For the text-containing cell, return its midpoint in [X, Y] coordinate format. 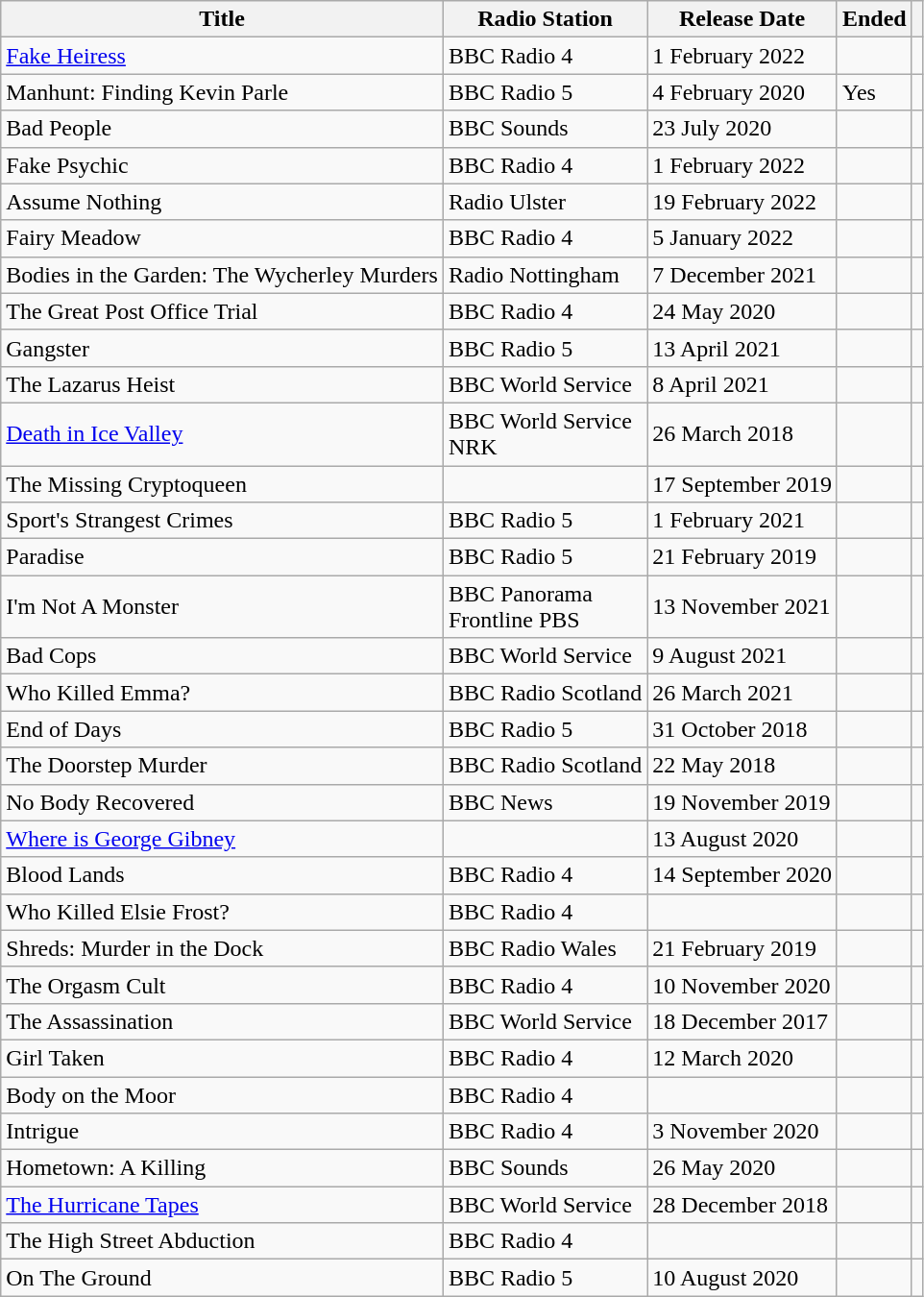
28 December 2018 [742, 1205]
Sport's Strangest Crimes [223, 521]
5 January 2022 [742, 238]
10 November 2020 [742, 985]
23 July 2020 [742, 129]
Title [223, 19]
BBC Radio Wales [545, 948]
19 February 2022 [742, 202]
No Body Recovered [223, 802]
9 August 2021 [742, 656]
Manhunt: Finding Kevin Parle [223, 92]
Bodies in the Garden: The Wycherley Murders [223, 275]
10 August 2020 [742, 1278]
Radio Ulster [545, 202]
3 November 2020 [742, 1132]
Shreds: Murder in the Dock [223, 948]
BBC World ServiceNRK [545, 434]
The Doorstep Murder [223, 766]
Girl Taken [223, 1058]
26 March 2018 [742, 434]
1 February 2021 [742, 521]
Paradise [223, 557]
Radio Nottingham [545, 275]
Release Date [742, 19]
The Orgasm Cult [223, 985]
The Lazarus Heist [223, 384]
The High Street Abduction [223, 1241]
13 April 2021 [742, 348]
Fake Heiress [223, 56]
End of Days [223, 729]
4 February 2020 [742, 92]
Radio Station [545, 19]
Intrigue [223, 1132]
24 May 2020 [742, 311]
Bad People [223, 129]
Death in Ice Valley [223, 434]
BBC News [545, 802]
Gangster [223, 348]
18 December 2017 [742, 1021]
BBC PanoramaFrontline PBS [545, 607]
8 April 2021 [742, 384]
Fake Psychic [223, 165]
Blood Lands [223, 875]
Where is George Gibney [223, 839]
Bad Cops [223, 656]
I'm Not A Monster [223, 607]
Yes [874, 92]
13 August 2020 [742, 839]
13 November 2021 [742, 607]
The Assassination [223, 1021]
Ended [874, 19]
The Hurricane Tapes [223, 1205]
Assume Nothing [223, 202]
Fairy Meadow [223, 238]
26 March 2021 [742, 693]
The Missing Cryptoqueen [223, 483]
7 December 2021 [742, 275]
Hometown: A Killing [223, 1168]
Who Killed Elsie Frost? [223, 912]
14 September 2020 [742, 875]
Who Killed Emma? [223, 693]
26 May 2020 [742, 1168]
22 May 2018 [742, 766]
The Great Post Office Trial [223, 311]
12 March 2020 [742, 1058]
31 October 2018 [742, 729]
19 November 2019 [742, 802]
On The Ground [223, 1278]
17 September 2019 [742, 483]
Body on the Moor [223, 1094]
